Extract the [X, Y] coordinate from the center of the cell holding the provided text.  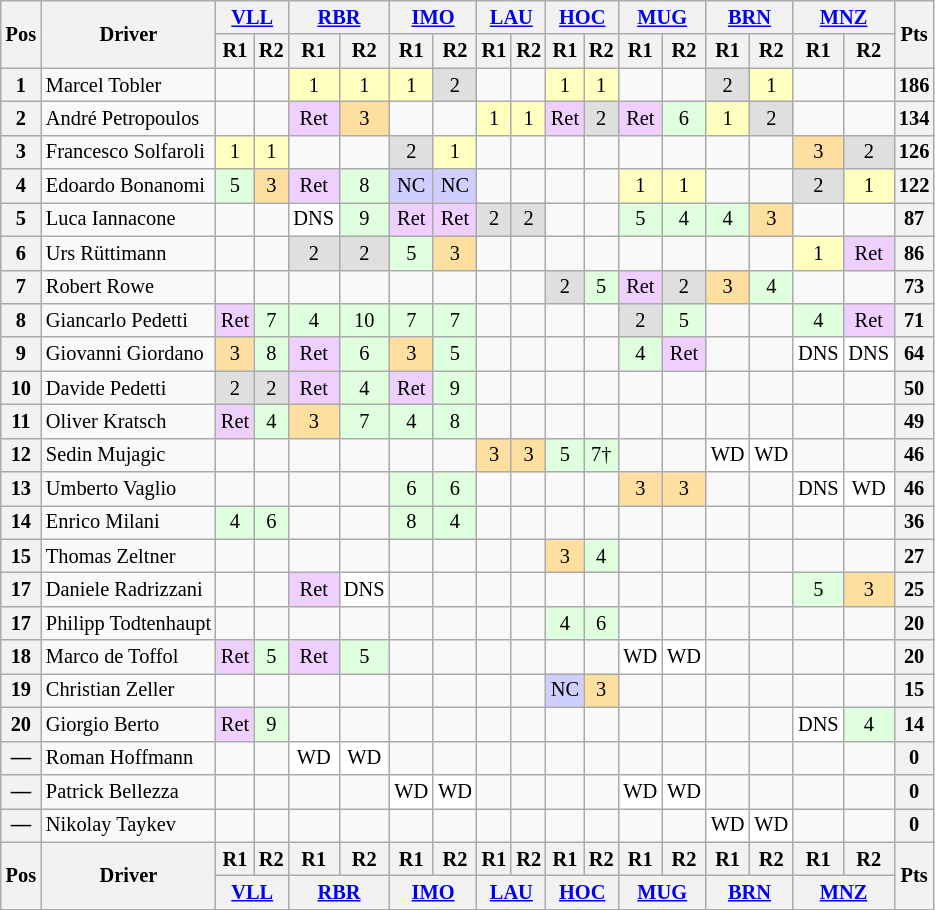
73 [914, 287]
50 [914, 388]
Umberto Vaglio [128, 489]
13 [21, 489]
25 [914, 589]
19 [21, 690]
186 [914, 85]
134 [914, 118]
Daniele Radrizzani [128, 589]
122 [914, 186]
Urs Rüttimann [128, 253]
Oliver Kratsch [128, 421]
Nikolay Taykev [128, 825]
Marco de Toffol [128, 657]
Enrico Milani [128, 522]
Roman Hoffmann [128, 758]
11 [21, 421]
18 [21, 657]
Philipp Todtenhaupt [128, 623]
12 [21, 455]
Giorgio Berto [128, 724]
36 [914, 522]
Sedin Mujagic [128, 455]
Davide Pedetti [128, 388]
Giovanni Giordano [128, 354]
86 [914, 253]
64 [914, 354]
87 [914, 219]
Patrick Bellezza [128, 791]
Marcel Tobler [128, 85]
126 [914, 152]
Edoardo Bonanomi [128, 186]
27 [914, 556]
71 [914, 320]
Giancarlo Pedetti [128, 320]
André Petropoulos [128, 118]
Thomas Zeltner [128, 556]
49 [914, 421]
Robert Rowe [128, 287]
Francesco Solfaroli [128, 152]
Luca Iannacone [128, 219]
Christian Zeller [128, 690]
7† [602, 455]
